Determine the [x, y] coordinate at the center of the cell enclosing the given text.  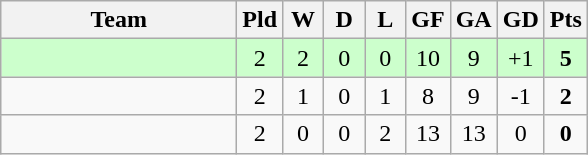
Pld [260, 20]
Pts [566, 20]
L [386, 20]
GF [428, 20]
Team [119, 20]
5 [566, 58]
D [344, 20]
8 [428, 96]
10 [428, 58]
W [304, 20]
GD [520, 20]
GA [474, 20]
-1 [520, 96]
+1 [520, 58]
